Scan for the cell matching the given text and deliver its [X, Y] coordinate at center. 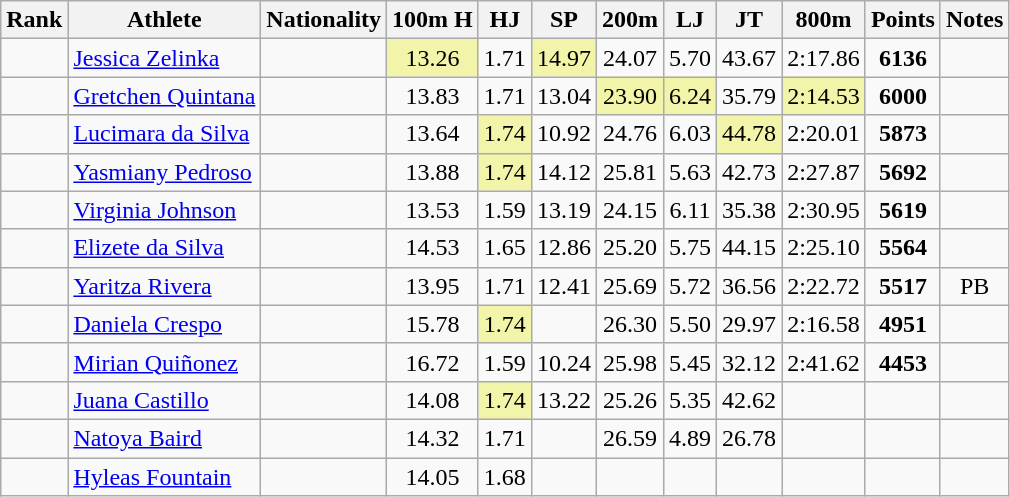
36.56 [750, 286]
29.97 [750, 324]
26.78 [750, 438]
2:17.86 [824, 58]
5517 [902, 286]
44.15 [750, 248]
5.75 [690, 248]
24.15 [630, 210]
Elizete da Silva [164, 248]
13.83 [433, 96]
1.65 [504, 248]
Nationality [324, 20]
Virginia Johnson [164, 210]
200m [630, 20]
26.30 [630, 324]
5.50 [690, 324]
Yasmiany Pedroso [164, 172]
13.53 [433, 210]
5.35 [690, 400]
2:14.53 [824, 96]
5564 [902, 248]
6.03 [690, 134]
26.59 [630, 438]
14.32 [433, 438]
24.76 [630, 134]
5.70 [690, 58]
LJ [690, 20]
24.07 [630, 58]
PB [974, 286]
Natoya Baird [164, 438]
Jessica Zelinka [164, 58]
13.88 [433, 172]
HJ [504, 20]
6.24 [690, 96]
4453 [902, 362]
14.53 [433, 248]
2:41.62 [824, 362]
12.41 [564, 286]
12.86 [564, 248]
44.78 [750, 134]
4951 [902, 324]
2:22.72 [824, 286]
32.12 [750, 362]
5.72 [690, 286]
5873 [902, 134]
5619 [902, 210]
Daniela Crespo [164, 324]
25.98 [630, 362]
Lucimara da Silva [164, 134]
5.45 [690, 362]
2:27.87 [824, 172]
42.73 [750, 172]
Yaritza Rivera [164, 286]
13.22 [564, 400]
2:20.01 [824, 134]
25.26 [630, 400]
Mirian Quiñonez [164, 362]
15.78 [433, 324]
5.63 [690, 172]
6136 [902, 58]
JT [750, 20]
35.38 [750, 210]
5692 [902, 172]
100m H [433, 20]
Juana Castillo [164, 400]
Gretchen Quintana [164, 96]
16.72 [433, 362]
6000 [902, 96]
Hyleas Fountain [164, 477]
SP [564, 20]
Points [902, 20]
1.68 [504, 477]
25.20 [630, 248]
2:16.58 [824, 324]
25.81 [630, 172]
10.92 [564, 134]
Notes [974, 20]
2:25.10 [824, 248]
800m [824, 20]
14.08 [433, 400]
13.26 [433, 58]
Athlete [164, 20]
14.97 [564, 58]
14.05 [433, 477]
2:30.95 [824, 210]
13.19 [564, 210]
35.79 [750, 96]
13.64 [433, 134]
42.62 [750, 400]
13.95 [433, 286]
10.24 [564, 362]
25.69 [630, 286]
Rank [34, 20]
13.04 [564, 96]
6.11 [690, 210]
23.90 [630, 96]
4.89 [690, 438]
43.67 [750, 58]
14.12 [564, 172]
